Locate the cell with the specified text and output its (X, Y) center coordinate. 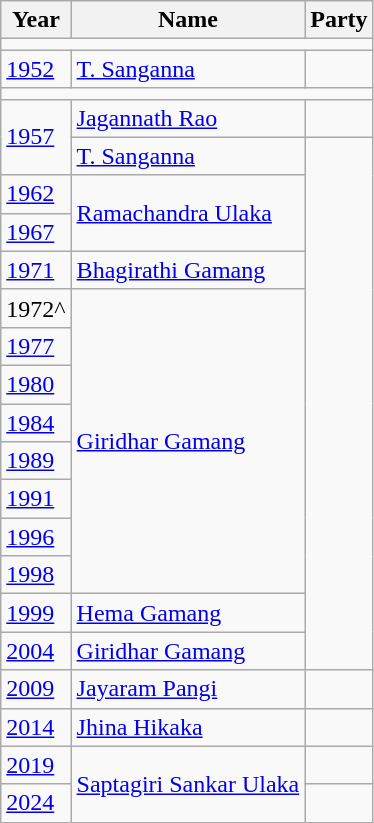
1967 (36, 232)
Name (188, 20)
Jayaram Pangi (188, 689)
1996 (36, 537)
1952 (36, 69)
Party (339, 20)
Ramachandra Ulaka (188, 213)
Year (36, 20)
1962 (36, 194)
2004 (36, 651)
Hema Gamang (188, 613)
2019 (36, 765)
1999 (36, 613)
2014 (36, 727)
Saptagiri Sankar Ulaka (188, 784)
1972^ (36, 308)
1991 (36, 499)
2009 (36, 689)
1957 (36, 137)
2024 (36, 803)
1989 (36, 461)
1980 (36, 384)
1998 (36, 575)
1977 (36, 346)
1971 (36, 270)
Jhina Hikaka (188, 727)
Jagannath Rao (188, 118)
Bhagirathi Gamang (188, 270)
1984 (36, 423)
